Identify which cell holds the provided text, then report its [X, Y] central coordinate. 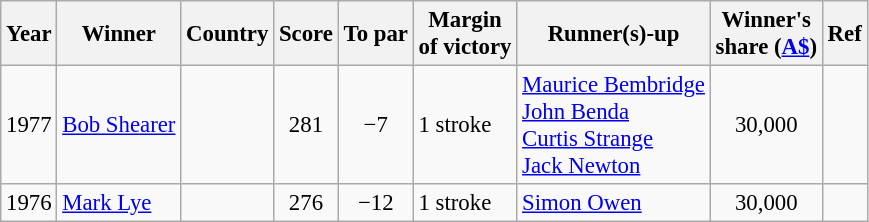
281 [306, 126]
Ref [844, 34]
Runner(s)-up [614, 34]
−12 [376, 203]
1976 [29, 203]
Country [228, 34]
Year [29, 34]
−7 [376, 126]
Marginof victory [465, 34]
1977 [29, 126]
Winner [119, 34]
To par [376, 34]
Maurice Bembridge John Benda Curtis Strange Jack Newton [614, 126]
Score [306, 34]
Simon Owen [614, 203]
Bob Shearer [119, 126]
Mark Lye [119, 203]
Winner'sshare (A$) [766, 34]
276 [306, 203]
